Determine the (X, Y) coordinate at the center of the cell enclosing the given text.  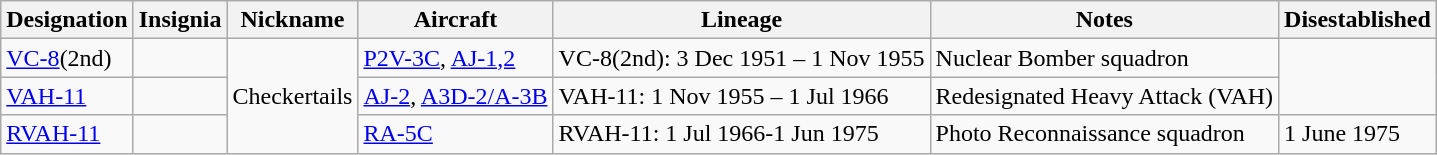
Designation (67, 20)
RA-5C (456, 134)
Disestablished (1358, 20)
AJ-2, A3D-2/A-3B (456, 96)
Lineage (742, 20)
VC-8(2nd): 3 Dec 1951 – 1 Nov 1955 (742, 58)
1 June 1975 (1358, 134)
Notes (1104, 20)
RVAH-11: 1 Jul 1966-1 Jun 1975 (742, 134)
Insignia (180, 20)
Aircraft (456, 20)
VC-8(2nd) (67, 58)
Nickname (292, 20)
VAH-11 (67, 96)
Redesignated Heavy Attack (VAH) (1104, 96)
Photo Reconnaissance squadron (1104, 134)
RVAH-11 (67, 134)
Checkertails (292, 96)
P2V-3C, AJ-1,2 (456, 58)
Nuclear Bomber squadron (1104, 58)
VAH-11: 1 Nov 1955 – 1 Jul 1966 (742, 96)
